From the cell containing the given text, extract its center point as [X, Y] coordinate. 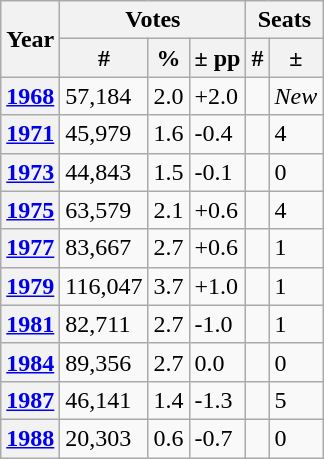
-0.1 [218, 172]
-0.7 [218, 438]
46,141 [104, 400]
% [168, 58]
57,184 [104, 96]
1973 [30, 172]
-0.4 [218, 134]
-1.3 [218, 400]
+2.0 [218, 96]
1979 [30, 286]
1968 [30, 96]
3.7 [168, 286]
2.0 [168, 96]
89,356 [104, 362]
1.5 [168, 172]
1984 [30, 362]
82,711 [104, 324]
1.6 [168, 134]
1988 [30, 438]
1987 [30, 400]
New [296, 96]
1.4 [168, 400]
Votes [153, 20]
-1.0 [218, 324]
1977 [30, 248]
5 [296, 400]
Year [30, 39]
44,843 [104, 172]
± pp [218, 58]
1971 [30, 134]
20,303 [104, 438]
1975 [30, 210]
Seats [284, 20]
1981 [30, 324]
+1.0 [218, 286]
63,579 [104, 210]
0.6 [168, 438]
116,047 [104, 286]
45,979 [104, 134]
± [296, 58]
2.1 [168, 210]
0.0 [218, 362]
83,667 [104, 248]
